From the cell containing the given text, extract its center point as [x, y] coordinate. 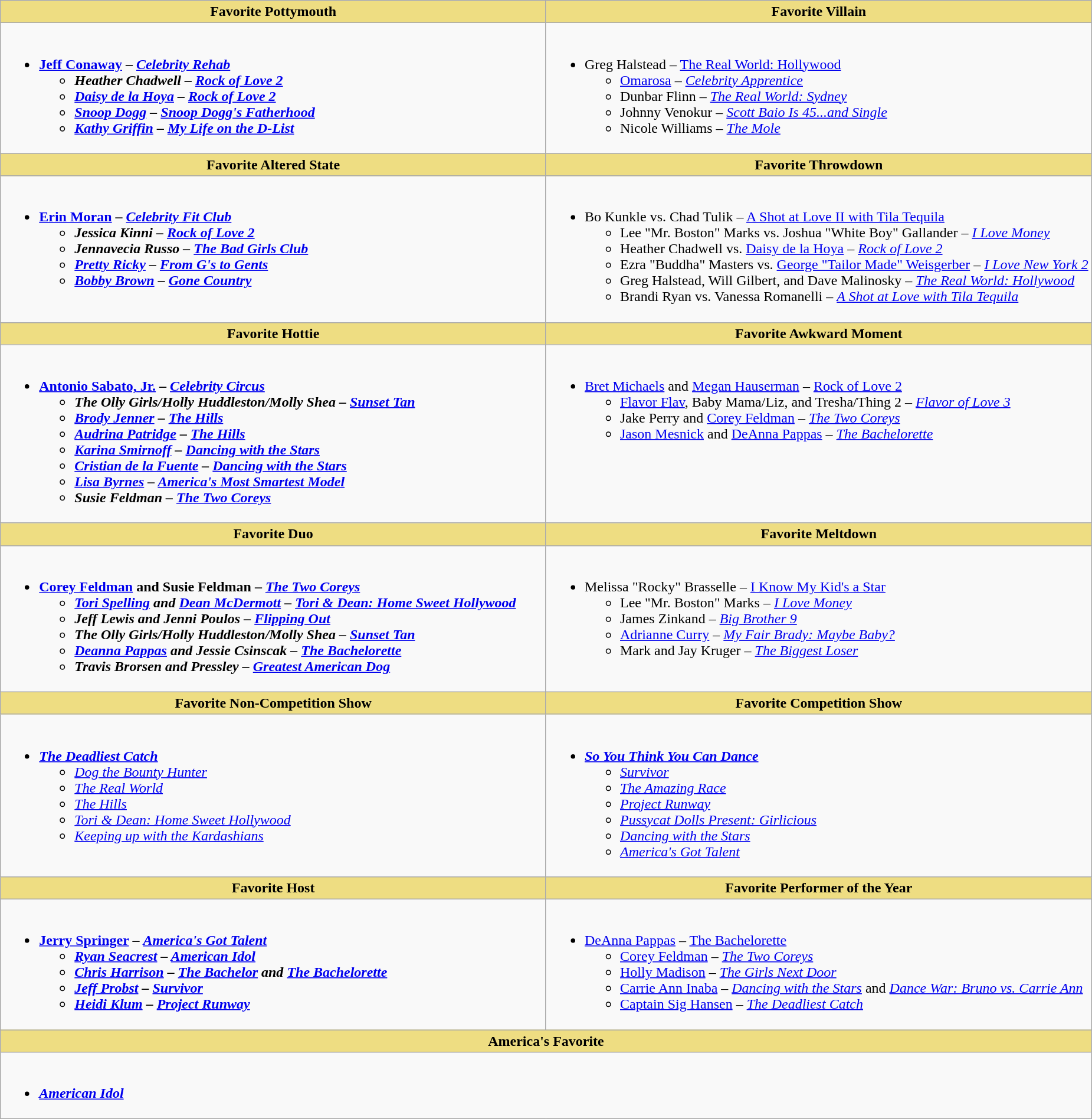
Favorite Awkward Moment [819, 333]
Favorite Performer of the Year [819, 888]
Favorite Altered State [274, 165]
Favorite Pottymouth [274, 12]
Favorite Throwdown [819, 165]
American Idol [546, 1086]
Favorite Duo [274, 534]
Favorite Host [274, 888]
Favorite Competition Show [819, 703]
The Deadliest CatchDog the Bounty HunterThe Real WorldThe HillsTori & Dean: Home Sweet HollywoodKeeping up with the Kardashians [274, 796]
Favorite Villain [819, 12]
Favorite Hottie [274, 333]
So You Think You Can DanceSurvivorThe Amazing RaceProject RunwayPussycat Dolls Present: GirliciousDancing with the StarsAmerica's Got Talent [819, 796]
Favorite Meltdown [819, 534]
Favorite Non-Competition Show [274, 703]
America's Favorite [546, 1041]
